Return the [x, y] coordinate for the center point of the cell that contains the specified text.  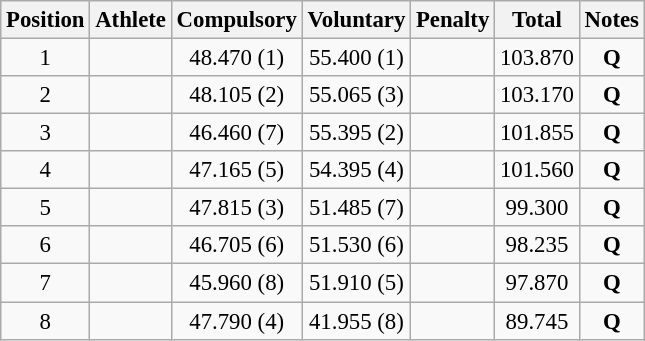
46.460 (7) [236, 133]
55.065 (3) [356, 95]
46.705 (6) [236, 245]
Total [538, 20]
48.105 (2) [236, 95]
99.300 [538, 208]
3 [46, 133]
41.955 (8) [356, 321]
89.745 [538, 321]
47.815 (3) [236, 208]
6 [46, 245]
55.400 (1) [356, 58]
Notes [612, 20]
Position [46, 20]
Voluntary [356, 20]
Compulsory [236, 20]
51.485 (7) [356, 208]
97.870 [538, 283]
51.530 (6) [356, 245]
47.790 (4) [236, 321]
Athlete [130, 20]
2 [46, 95]
45.960 (8) [236, 283]
48.470 (1) [236, 58]
51.910 (5) [356, 283]
98.235 [538, 245]
5 [46, 208]
55.395 (2) [356, 133]
8 [46, 321]
Penalty [453, 20]
103.170 [538, 95]
101.855 [538, 133]
54.395 (4) [356, 170]
7 [46, 283]
4 [46, 170]
101.560 [538, 170]
1 [46, 58]
103.870 [538, 58]
47.165 (5) [236, 170]
